Locate the cell with the specified text and output its [x, y] center coordinate. 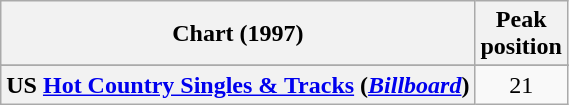
21 [521, 85]
Peakposition [521, 34]
US Hot Country Singles & Tracks (Billboard) [238, 85]
Chart (1997) [238, 34]
